Provide the (x, y) coordinate of the cell's center where the given text is located.  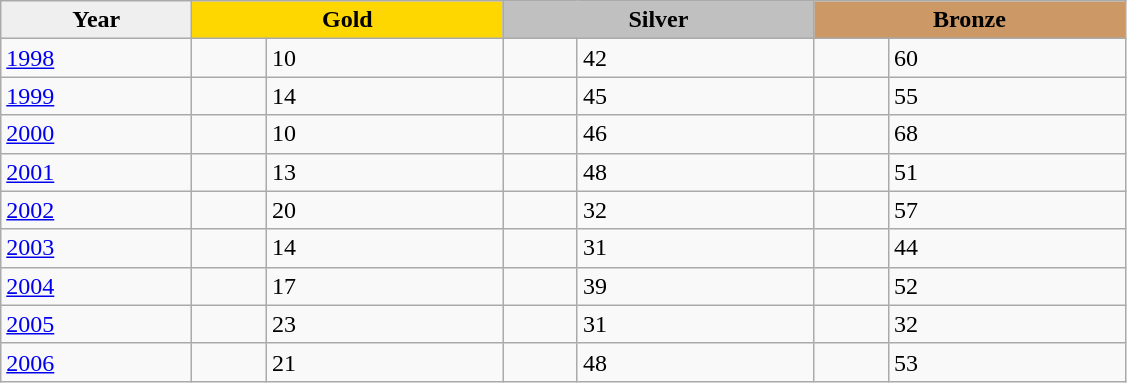
2003 (96, 248)
52 (1007, 286)
2001 (96, 172)
2005 (96, 324)
39 (695, 286)
44 (1007, 248)
23 (384, 324)
1999 (96, 96)
55 (1007, 96)
2002 (96, 210)
60 (1007, 58)
2000 (96, 134)
53 (1007, 362)
21 (384, 362)
51 (1007, 172)
68 (1007, 134)
Silver (658, 20)
17 (384, 286)
45 (695, 96)
2006 (96, 362)
Gold (348, 20)
46 (695, 134)
42 (695, 58)
Bronze (970, 20)
57 (1007, 210)
13 (384, 172)
20 (384, 210)
1998 (96, 58)
Year (96, 20)
2004 (96, 286)
